Extract the (X, Y) coordinate from the center of the cell holding the provided text.  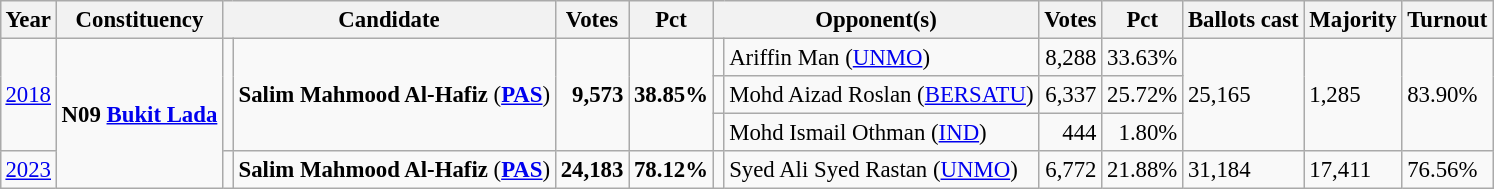
N09 Bukit Lada (139, 113)
76.56% (1448, 170)
78.12% (672, 170)
38.85% (672, 94)
1,285 (1353, 94)
Ballots cast (1244, 20)
2023 (28, 170)
Syed Ali Syed Rastan (UNMO) (882, 170)
Constituency (139, 20)
6,337 (1070, 95)
Candidate (390, 20)
21.88% (1142, 170)
444 (1070, 133)
Mohd Ismail Othman (IND) (882, 133)
Opponent(s) (876, 20)
25.72% (1142, 95)
Year (28, 20)
Mohd Aizad Roslan (BERSATU) (882, 95)
33.63% (1142, 57)
31,184 (1244, 170)
2018 (28, 94)
6,772 (1070, 170)
24,183 (592, 170)
9,573 (592, 94)
1.80% (1142, 133)
17,411 (1353, 170)
Majority (1353, 20)
25,165 (1244, 94)
83.90% (1448, 94)
8,288 (1070, 57)
Turnout (1448, 20)
Ariffin Man (UNMO) (882, 57)
